Determine the (x, y) coordinate at the center of the cell enclosing the given text.  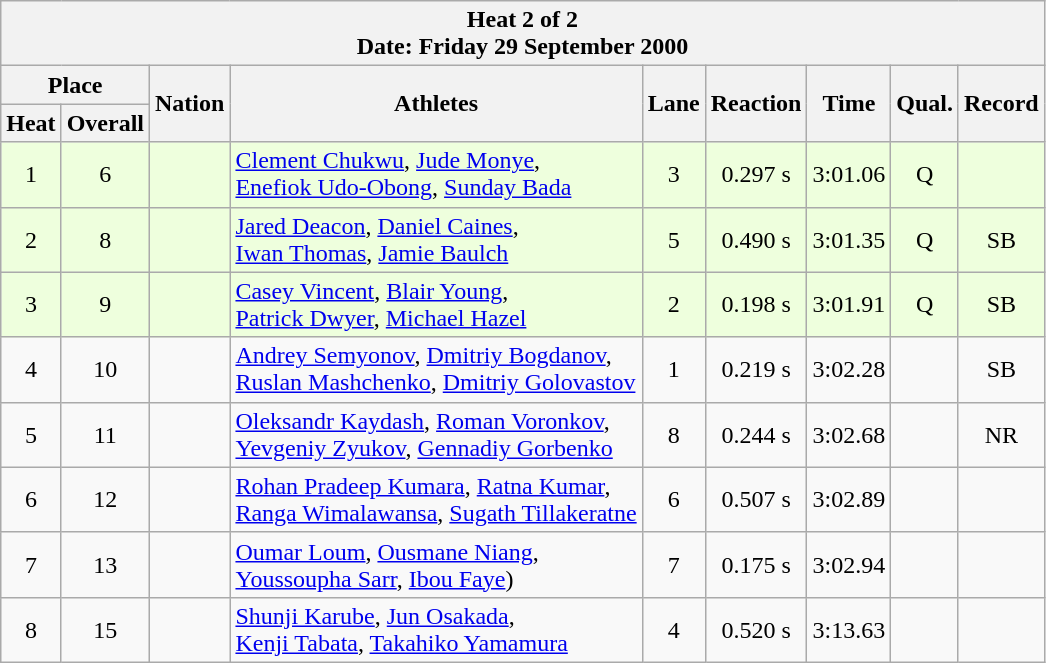
Heat 2 of 2 Date: Friday 29 September 2000 (522, 34)
Qual. (925, 104)
11 (105, 434)
0.507 s (756, 500)
0.244 s (756, 434)
Andrey Semyonov, Dmitriy Bogdanov, Ruslan Mashchenko, Dmitriy Golovastov (436, 370)
0.219 s (756, 370)
12 (105, 500)
Lane (674, 104)
9 (105, 304)
Jared Deacon, Daniel Caines, Iwan Thomas, Jamie Baulch (436, 240)
NR (1001, 434)
Place (76, 85)
3:02.28 (849, 370)
3:13.63 (849, 630)
Heat (31, 123)
0.490 s (756, 240)
3:02.68 (849, 434)
0.520 s (756, 630)
Oumar Loum, Ousmane Niang, Youssoupha Sarr, Ibou Faye) (436, 564)
3:02.94 (849, 564)
Record (1001, 104)
13 (105, 564)
15 (105, 630)
Athletes (436, 104)
10 (105, 370)
0.198 s (756, 304)
Reaction (756, 104)
Nation (190, 104)
3:01.35 (849, 240)
0.297 s (756, 174)
3:01.06 (849, 174)
Oleksandr Kaydash, Roman Voronkov, Yevgeniy Zyukov, Gennadiy Gorbenko (436, 434)
0.175 s (756, 564)
Overall (105, 123)
Casey Vincent, Blair Young, Patrick Dwyer, Michael Hazel (436, 304)
Shunji Karube, Jun Osakada, Kenji Tabata, Takahiko Yamamura (436, 630)
3:01.91 (849, 304)
Clement Chukwu, Jude Monye, Enefiok Udo-Obong, Sunday Bada (436, 174)
Rohan Pradeep Kumara, Ratna Kumar, Ranga Wimalawansa, Sugath Tillakeratne (436, 500)
3:02.89 (849, 500)
Time (849, 104)
